Output the (X, Y) coordinate of the center of the cell containing the given text.  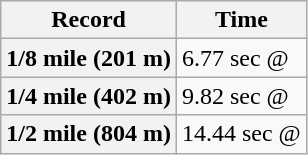
14.44 sec @ (241, 134)
1/8 mile (201 m) (89, 58)
Time (241, 20)
1/2 mile (804 m) (89, 134)
6.77 sec @ (241, 58)
9.82 sec @ (241, 96)
Record (89, 20)
1/4 mile (402 m) (89, 96)
